Detect which cell encompasses the target text, then output its [X, Y] center coordinate. 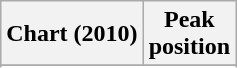
Peakposition [189, 34]
Chart (2010) [72, 34]
